Search for the cell housing the specified text and yield its (x, y) center coordinate. 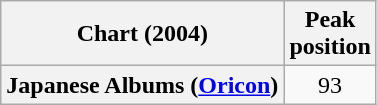
Japanese Albums (Oricon) (142, 85)
93 (330, 85)
Peakposition (330, 34)
Chart (2004) (142, 34)
